Return the [X, Y] coordinate for the center point of the cell that contains the specified text.  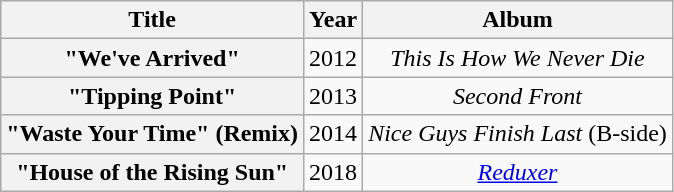
2014 [334, 134]
Album [518, 20]
Reduxer [518, 172]
Second Front [518, 96]
2018 [334, 172]
2012 [334, 58]
"House of the Rising Sun" [152, 172]
"Tipping Point" [152, 96]
"We've Arrived" [152, 58]
Year [334, 20]
This Is How We Never Die [518, 58]
Title [152, 20]
"Waste Your Time" (Remix) [152, 134]
2013 [334, 96]
Nice Guys Finish Last (B-side) [518, 134]
